Search for the cell housing the specified text and yield its (x, y) center coordinate. 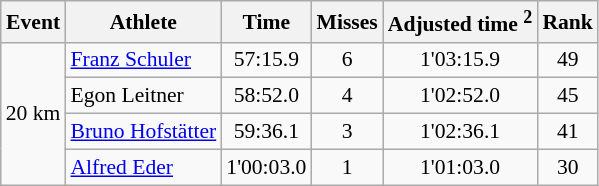
Alfred Eder (143, 167)
Athlete (143, 22)
1 (346, 167)
4 (346, 96)
1'03:15.9 (460, 60)
59:36.1 (266, 132)
Event (34, 22)
49 (568, 60)
1'01:03.0 (460, 167)
3 (346, 132)
41 (568, 132)
Bruno Hofstätter (143, 132)
Adjusted time 2 (460, 22)
Time (266, 22)
45 (568, 96)
1'02:52.0 (460, 96)
20 km (34, 113)
1'02:36.1 (460, 132)
Egon Leitner (143, 96)
Franz Schuler (143, 60)
30 (568, 167)
58:52.0 (266, 96)
1'00:03.0 (266, 167)
Rank (568, 22)
57:15.9 (266, 60)
Misses (346, 22)
6 (346, 60)
